Provide the [X, Y] coordinate of the cell's center where the given text is located.  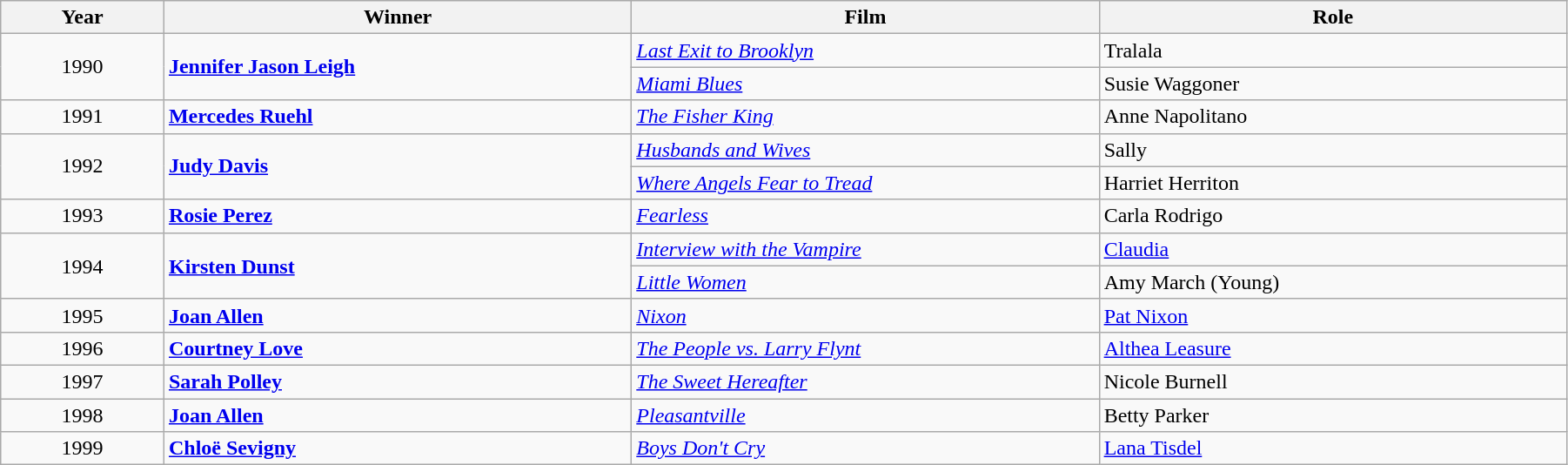
Mercedes Ruehl [397, 117]
Nicole Burnell [1333, 381]
Winner [397, 17]
Pat Nixon [1333, 315]
Althea Leasure [1333, 348]
1996 [83, 348]
1993 [83, 216]
1990 [83, 67]
The Sweet Hereafter [865, 381]
Courtney Love [397, 348]
Jennifer Jason Leigh [397, 67]
Interview with the Vampire [865, 249]
Lana Tisdel [1333, 448]
Boys Don't Cry [865, 448]
1998 [83, 415]
1991 [83, 117]
1999 [83, 448]
Amy March (Young) [1333, 282]
Film [865, 17]
Sarah Polley [397, 381]
Susie Waggoner [1333, 84]
1994 [83, 266]
Carla Rodrigo [1333, 216]
1995 [83, 315]
Judy Davis [397, 166]
The People vs. Larry Flynt [865, 348]
Where Angels Fear to Tread [865, 183]
Kirsten Dunst [397, 266]
Fearless [865, 216]
The Fisher King [865, 117]
Role [1333, 17]
Little Women [865, 282]
1997 [83, 381]
Sally [1333, 150]
Husbands and Wives [865, 150]
Claudia [1333, 249]
Nixon [865, 315]
Miami Blues [865, 84]
Harriet Herriton [1333, 183]
Chloë Sevigny [397, 448]
Betty Parker [1333, 415]
Last Exit to Brooklyn [865, 51]
Tralala [1333, 51]
Year [83, 17]
Rosie Perez [397, 216]
1992 [83, 166]
Anne Napolitano [1333, 117]
Pleasantville [865, 415]
